Locate the cell with the specified text and output its (X, Y) center coordinate. 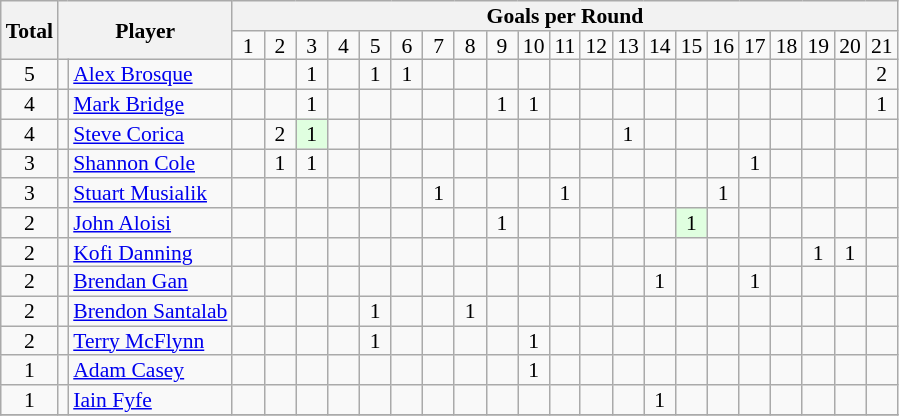
Adam Casey (150, 371)
Brendon Santalab (150, 312)
8 (470, 46)
18 (787, 46)
9 (502, 46)
Shannon Cole (150, 164)
6 (407, 46)
19 (818, 46)
Total (30, 30)
20 (850, 46)
Kofi Danning (150, 253)
16 (723, 46)
Steve Corica (150, 134)
13 (628, 46)
Iain Fyfe (150, 400)
Terry McFlynn (150, 341)
Mark Bridge (150, 105)
Alex Brosque (150, 75)
14 (660, 46)
Stuart Musialik (150, 193)
7 (439, 46)
10 (534, 46)
21 (882, 46)
17 (755, 46)
John Aloisi (150, 223)
12 (596, 46)
15 (692, 46)
Player (145, 30)
Brendan Gan (150, 282)
Goals per Round (564, 16)
11 (566, 46)
